Scan for the cell matching the given text and deliver its [x, y] coordinate at center. 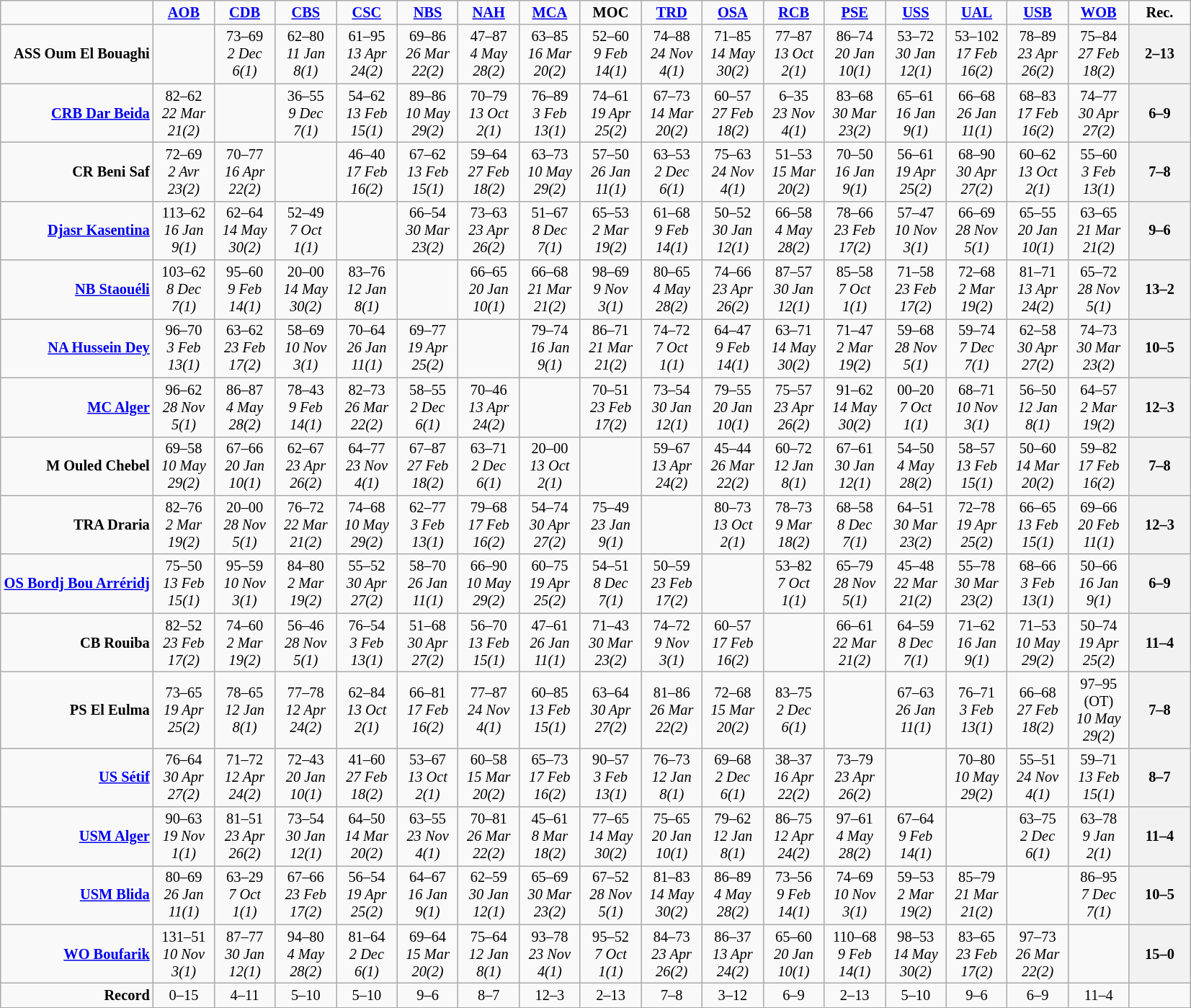
89–8610 May 29(2) [428, 113]
70–6426 Jan 11(1) [367, 348]
62–8413 Oct 2(1) [367, 710]
71–6216 Jan 9(1) [977, 643]
61–9513 Apr 24(2) [367, 54]
86–7420 Jan 10(1) [855, 54]
68–588 Dec 7(1) [855, 525]
83–6830 Mar 23(2) [855, 113]
71–472 Mar 19(2) [855, 348]
59–532 Mar 19(2) [915, 895]
63–297 Oct 1(1) [245, 895]
62–8011 Jan 8(1) [305, 54]
71–5823 Feb 17(2) [915, 290]
66–6122 Mar 21(2) [855, 643]
74–6623 Apr 26(2) [733, 290]
77–8713 Oct 2(1) [794, 54]
72–682 Mar 19(2) [977, 290]
71–7212 Apr 24(2) [245, 777]
63–752 Dec 6(1) [1038, 837]
NBS [428, 12]
62–6723 Apr 26(2) [305, 466]
56–5012 Jan 8(1) [1038, 407]
60–7212 Jan 8(1) [794, 466]
53–827 Oct 1(1) [794, 584]
63–532 Dec 6(1) [672, 171]
95–527 Oct 1(1) [611, 954]
86–957 Dec 7(1) [1098, 895]
US Sétif [77, 777]
86–3713 Apr 24(2) [733, 954]
66–5430 Mar 23(2) [428, 231]
55–603 Feb 13(1) [1098, 171]
38–3716 Apr 22(2) [794, 777]
59–7113 Feb 15(1) [1098, 777]
67–6326 Jan 11(1) [915, 710]
59–747 Dec 7(1) [977, 348]
59–8217 Feb 16(2) [1098, 466]
76–7222 Mar 21(2) [305, 525]
NB Staouéli [77, 290]
47–874 May 28(2) [489, 54]
54–7430 Apr 27(2) [550, 525]
63–8516 Mar 20(2) [550, 54]
54–504 May 28(2) [915, 466]
4–11 [245, 995]
75–6520 Jan 10(1) [672, 837]
65–5520 Jan 10(1) [1038, 231]
71–8514 May 30(2) [733, 54]
81–8626 Mar 22(2) [672, 710]
62–6414 May 30(2) [245, 231]
75–6324 Nov 4(1) [733, 171]
96–6228 Nov 5(1) [184, 407]
58–6910 Nov 3(1) [305, 348]
73–7923 Apr 26(2) [855, 777]
63–5523 Nov 4(1) [428, 837]
67–6620 Jan 10(1) [245, 466]
76–543 Feb 13(1) [367, 643]
67–8727 Feb 18(2) [428, 466]
74–6910 Nov 3(1) [855, 895]
77–7812 Apr 24(2) [305, 710]
20–0014 May 30(2) [305, 290]
110–689 Feb 14(1) [855, 954]
75–8427 Feb 18(2) [1098, 54]
58–7026 Jan 11(1) [428, 584]
NAH [489, 12]
65–6116 Jan 9(1) [915, 113]
65–7317 Feb 16(2) [550, 777]
80–654 May 28(2) [672, 290]
TRD [672, 12]
64–572 Mar 19(2) [1098, 407]
50–5923 Feb 17(2) [672, 584]
113–6216 Jan 9(1) [184, 231]
80–6926 Jan 11(1) [184, 895]
62–5930 Jan 12(1) [489, 895]
68–7110 Nov 3(1) [977, 407]
79–5520 Jan 10(1) [733, 407]
AOB [184, 12]
3–12 [733, 995]
15–0 [1160, 954]
50–6014 Mar 20(2) [1038, 466]
60–7519 Apr 25(2) [550, 584]
50–7419 Apr 25(2) [1098, 643]
74–8824 Nov 4(1) [672, 54]
78–439 Feb 14(1) [305, 407]
72–6815 Mar 20(2) [733, 710]
46–4017 Feb 16(2) [367, 171]
WOB [1098, 12]
65–6930 Mar 23(2) [550, 895]
66–6513 Feb 15(1) [1038, 525]
MC Alger [77, 407]
60–8513 Feb 15(1) [550, 710]
55–5230 Apr 27(2) [367, 584]
70–7913 Oct 2(1) [489, 113]
71–5310 May 29(2) [1038, 643]
68–9030 Apr 27(2) [977, 171]
NA Hussein Dey [77, 348]
Record [77, 995]
51–678 Dec 7(1) [550, 231]
67–6213 Feb 15(1) [428, 171]
86–874 May 28(2) [245, 407]
97–95 (OT)10 May 29(2) [1098, 710]
69–682 Dec 6(1) [733, 777]
57–4710 Nov 3(1) [915, 231]
67–6623 Feb 17(2) [305, 895]
96–703 Feb 13(1) [184, 348]
59–6828 Nov 5(1) [915, 348]
74–6810 May 29(2) [367, 525]
82–5223 Feb 17(2) [184, 643]
64–598 Dec 7(1) [915, 643]
56–4628 Nov 5(1) [305, 643]
71–4330 Mar 23(2) [611, 643]
USM Blida [77, 895]
CR Beni Saf [77, 171]
86–7121 Mar 21(2) [611, 348]
52–609 Feb 14(1) [611, 54]
77–8724 Nov 4(1) [489, 710]
WO Boufarik [77, 954]
MCA [550, 12]
74–602 Mar 19(2) [245, 643]
78–739 Mar 18(2) [794, 525]
74–7330 Mar 23(2) [1098, 348]
86–894 May 28(2) [733, 895]
66–6827 Feb 18(2) [1038, 710]
87–7730 Jan 12(1) [245, 954]
85–7921 Mar 21(2) [977, 895]
53–7230 Jan 12(1) [915, 54]
73–692 Dec 6(1) [245, 54]
Rec. [1160, 12]
54–6213 Feb 15(1) [367, 113]
78–8923 Apr 26(2) [1038, 54]
53–10217 Feb 16(2) [977, 54]
79–6817 Feb 16(2) [489, 525]
65–7228 Nov 5(1) [1098, 290]
78–6512 Jan 8(1) [245, 710]
84–7323 Apr 26(2) [672, 954]
45–618 Mar 18(2) [550, 837]
63–789 Jan 2(1) [1098, 837]
98–699 Nov 3(1) [611, 290]
Djasr Kasentina [77, 231]
PSE [855, 12]
59–6427 Feb 18(2) [489, 171]
63–6521 Mar 21(2) [1098, 231]
97–614 May 28(2) [855, 837]
54–518 Dec 7(1) [611, 584]
CBS [305, 12]
57–5026 Jan 11(1) [611, 171]
63–6223 Feb 17(2) [245, 348]
50–5230 Jan 12(1) [733, 231]
79–6212 Jan 8(1) [733, 837]
76–893 Feb 13(1) [550, 113]
45–4822 Mar 21(2) [915, 584]
74–6119 Apr 25(2) [611, 113]
69–5810 May 29(2) [184, 466]
56–7013 Feb 15(1) [489, 643]
60–5727 Feb 18(2) [733, 113]
CRB Dar Beida [77, 113]
UAL [977, 12]
60–5717 Feb 16(2) [733, 643]
94–804 May 28(2) [305, 954]
66–8117 Feb 16(2) [428, 710]
70–7716 Apr 22(2) [245, 171]
77–6514 May 30(2) [611, 837]
66–6928 Nov 5(1) [977, 231]
91–6214 May 30(2) [855, 407]
63–6430 Apr 27(2) [611, 710]
53–6713 Oct 2(1) [428, 777]
78–6623 Feb 17(2) [855, 231]
65–532 Mar 19(2) [611, 231]
64–5014 Mar 20(2) [367, 837]
67–649 Feb 14(1) [915, 837]
OS Bordj Bou Arréridj [77, 584]
73–6519 Apr 25(2) [184, 710]
73–569 Feb 14(1) [794, 895]
72–7819 Apr 25(2) [977, 525]
93–7823 Nov 4(1) [550, 954]
95–5910 Nov 3(1) [245, 584]
83–752 Dec 6(1) [794, 710]
75–6412 Jan 8(1) [489, 954]
69–6620 Feb 11(1) [1098, 525]
64–5130 Mar 23(2) [915, 525]
87–5730 Jan 12(1) [794, 290]
75–4923 Jan 9(1) [611, 525]
81–7113 Apr 24(2) [1038, 290]
PS El Eulma [77, 710]
66–6826 Jan 11(1) [977, 113]
64–479 Feb 14(1) [733, 348]
63–7114 May 30(2) [794, 348]
55–5124 Nov 4(1) [1038, 777]
41–6027 Feb 18(2) [367, 777]
MOC [611, 12]
ASS Oum El Bouaghi [77, 54]
90–6319 Nov 1(1) [184, 837]
60–6213 Oct 2(1) [1038, 171]
0–15 [184, 995]
95–609 Feb 14(1) [245, 290]
51–6830 Apr 27(2) [428, 643]
80–7313 Oct 2(1) [733, 525]
67–7314 Mar 20(2) [672, 113]
47–6126 Jan 11(1) [550, 643]
RCB [794, 12]
98–5314 May 30(2) [915, 954]
USB [1038, 12]
TRA Draria [77, 525]
82–7326 Mar 22(2) [367, 407]
20–0013 Oct 2(1) [550, 466]
64–6716 Jan 9(1) [428, 895]
74–727 Oct 1(1) [672, 348]
13–2 [1160, 290]
67–5228 Nov 5(1) [611, 895]
65–7928 Nov 5(1) [855, 584]
66–6520 Jan 10(1) [489, 290]
73–6323 Apr 26(2) [489, 231]
103–628 Dec 7(1) [184, 290]
70–4613 Apr 24(2) [489, 407]
65–6020 Jan 10(1) [794, 954]
45–4426 Mar 22(2) [733, 466]
M Ouled Chebel [77, 466]
67–6130 Jan 12(1) [855, 466]
OSA [733, 12]
66–6821 Mar 21(2) [550, 290]
66–584 May 28(2) [794, 231]
69–7719 Apr 25(2) [428, 348]
68–663 Feb 13(1) [1038, 584]
83–7612 Jan 8(1) [367, 290]
75–5013 Feb 15(1) [184, 584]
52–497 Oct 1(1) [305, 231]
83–6523 Feb 17(2) [977, 954]
70–8126 Mar 22(2) [489, 837]
50–6616 Jan 9(1) [1098, 584]
56–6119 Apr 25(2) [915, 171]
68–8317 Feb 16(2) [1038, 113]
20–0028 Nov 5(1) [245, 525]
CB Rouiba [77, 643]
69–6415 Mar 20(2) [428, 954]
58–5713 Feb 15(1) [977, 466]
63–7310 May 29(2) [550, 171]
59–6713 Apr 24(2) [672, 466]
74–729 Nov 3(1) [672, 643]
75–5723 Apr 26(2) [794, 407]
76–6430 Apr 27(2) [184, 777]
81–642 Dec 6(1) [367, 954]
82–762 Mar 19(2) [184, 525]
64–7723 Nov 4(1) [367, 466]
86–7512 Apr 24(2) [794, 837]
81–5123 Apr 26(2) [245, 837]
62–773 Feb 13(1) [428, 525]
51–5315 Mar 20(2) [794, 171]
84–802 Mar 19(2) [305, 584]
6–3523 Nov 4(1) [794, 113]
97–7326 Mar 22(2) [1038, 954]
66–9010 May 29(2) [489, 584]
74–7730 Apr 27(2) [1098, 113]
58–552 Dec 6(1) [428, 407]
85–587 Oct 1(1) [855, 290]
72–4320 Jan 10(1) [305, 777]
69–8626 Mar 22(2) [428, 54]
90–573 Feb 13(1) [611, 777]
CDB [245, 12]
72–692 Avr 23(2) [184, 171]
76–7312 Jan 8(1) [672, 777]
62–5830 Apr 27(2) [1038, 348]
82–6222 Mar 21(2) [184, 113]
CSC [367, 12]
USS [915, 12]
60–5815 Mar 20(2) [489, 777]
131–5110 Nov 3(1) [184, 954]
70–5016 Jan 9(1) [855, 171]
36–559 Dec 7(1) [305, 113]
55–7830 Mar 23(2) [977, 584]
56–5419 Apr 25(2) [367, 895]
81–8314 May 30(2) [672, 895]
00–207 Oct 1(1) [915, 407]
79–7416 Jan 9(1) [550, 348]
USM Alger [77, 837]
63–712 Dec 6(1) [489, 466]
70–8010 May 29(2) [977, 777]
61–689 Feb 14(1) [672, 231]
76–713 Feb 13(1) [977, 710]
70–5123 Feb 17(2) [611, 407]
